Determine the (X, Y) coordinate at the center of the cell enclosing the given text.  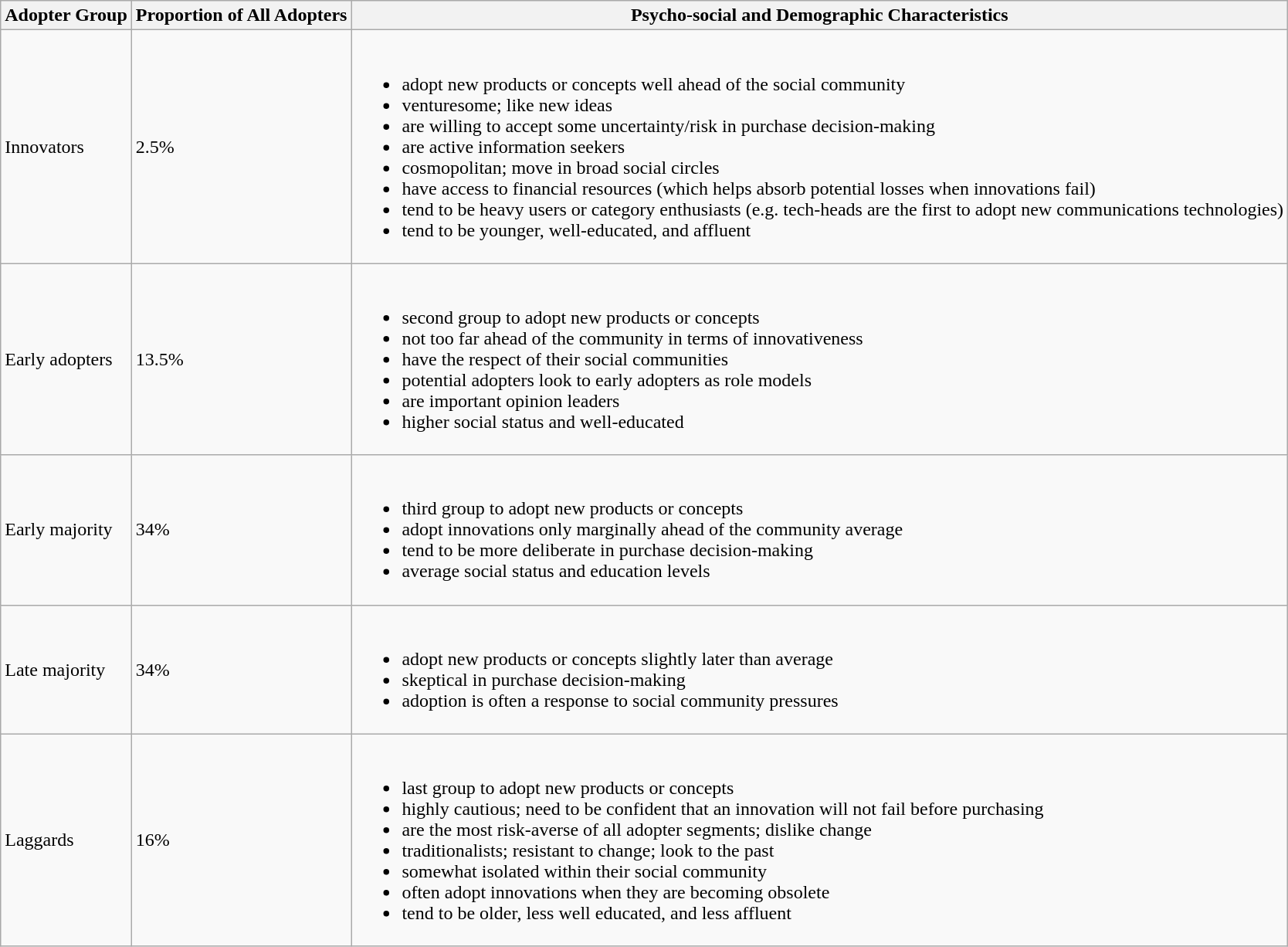
Proportion of All Adopters (241, 15)
Late majority (66, 669)
16% (241, 840)
13.5% (241, 359)
Psycho-social and Demographic Characteristics (820, 15)
Adopter Group (66, 15)
2.5% (241, 147)
Innovators (66, 147)
Early majority (66, 530)
Laggards (66, 840)
Early adopters (66, 359)
